Detect which cell encompasses the target text, then output its (X, Y) center coordinate. 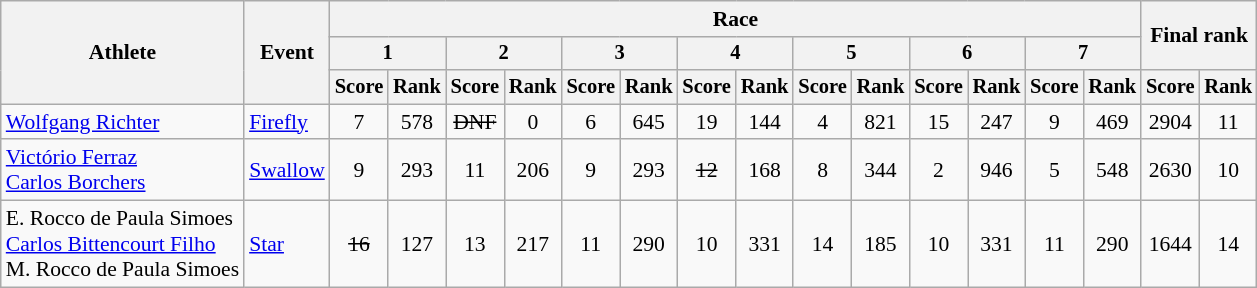
1644 (1170, 244)
8 (822, 170)
Wolfgang Richter (122, 122)
Final rank (1199, 36)
Firefly (287, 122)
578 (417, 122)
144 (765, 122)
185 (881, 244)
206 (533, 170)
15 (938, 122)
127 (417, 244)
2630 (1170, 170)
1 (388, 54)
0 (533, 122)
548 (1112, 170)
16 (359, 244)
DNF (475, 122)
Swallow (287, 170)
12 (706, 170)
3 (620, 54)
13 (475, 244)
946 (997, 170)
Race (736, 19)
247 (997, 122)
168 (765, 170)
217 (533, 244)
2904 (1170, 122)
Event (287, 52)
Athlete (122, 52)
344 (881, 170)
Victório FerrazCarlos Borchers (122, 170)
Star (287, 244)
469 (1112, 122)
E. Rocco de Paula SimoesCarlos Bittencourt FilhoM. Rocco de Paula Simoes (122, 244)
645 (649, 122)
19 (706, 122)
821 (881, 122)
